From the cell containing the given text, extract its center point as [X, Y] coordinate. 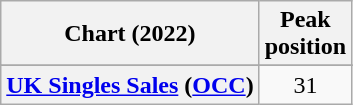
31 [305, 85]
Chart (2022) [130, 34]
UK Singles Sales (OCC) [130, 85]
Peakposition [305, 34]
